Scan for the cell matching the given text and deliver its (x, y) coordinate at center. 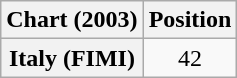
Position (190, 20)
42 (190, 58)
Chart (2003) (72, 20)
Italy (FIMI) (72, 58)
